Determine the [x, y] coordinate at the center of the cell enclosing the given text.  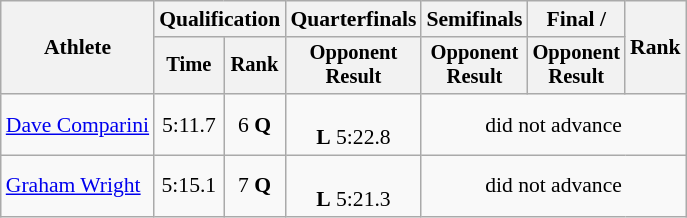
Athlete [78, 48]
Final / [576, 19]
L 5:21.3 [353, 186]
Graham Wright [78, 186]
6 Q [255, 124]
Quarterfinals [353, 19]
5:15.1 [188, 186]
L 5:22.8 [353, 124]
Dave Comparini [78, 124]
Time [188, 66]
5:11.7 [188, 124]
Semifinals [474, 19]
Qualification [220, 19]
7 Q [255, 186]
